Pinpoint the cell where the given text exists, returning its (X, Y) midpoint coordinate. 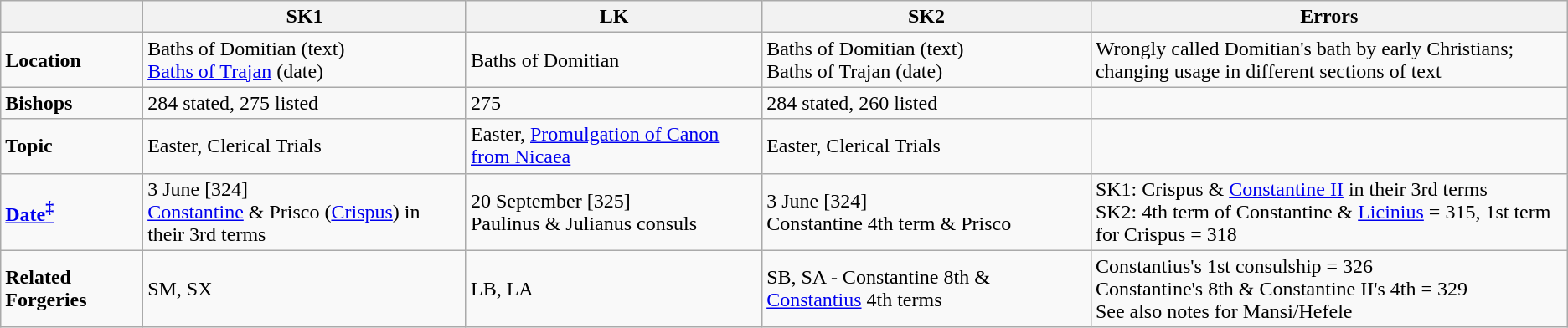
284 stated, 275 listed (305, 103)
Constantius's 1st consulship = 326Constantine's 8th & Constantine II's 4th = 329See also notes for Mansi/Hefele (1328, 289)
Date‡ (72, 212)
3 June [324]Constantine 4th term & Prisco (926, 212)
Easter, Promulgation of Canon from Nicaea (613, 146)
SK2 (926, 17)
3 June [324]Constantine & Prisco (Crispus) in their 3rd terms (305, 212)
SM, SX (305, 289)
Baths of Domitian (613, 60)
SB, SA - Constantine 8th & Constantius 4th terms (926, 289)
275 (613, 103)
Related Forgeries (72, 289)
Wrongly called Domitian's bath by early Christians;changing usage in different sections of text (1328, 60)
SK1: Crispus & Constantine II in their 3rd termsSK2: 4th term of Constantine & Licinius = 315, 1st term for Crispus = 318 (1328, 212)
SK1 (305, 17)
LK (613, 17)
LB, LA (613, 289)
Bishops (72, 103)
284 stated, 260 listed (926, 103)
Topic (72, 146)
Location (72, 60)
Errors (1328, 17)
20 September [325]Paulinus & Julianus consuls (613, 212)
